Output the [X, Y] coordinate of the center of the cell containing the given text.  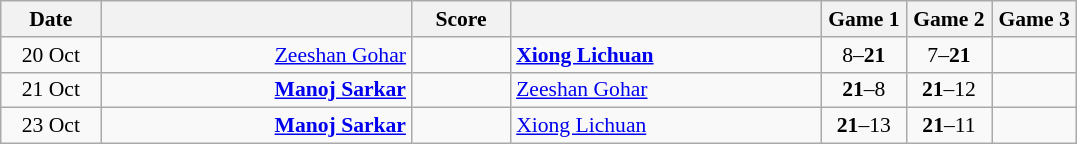
Game 2 [948, 19]
Game 3 [1034, 19]
21–12 [948, 90]
Date [51, 19]
Score [461, 19]
23 Oct [51, 126]
8–21 [864, 55]
7–21 [948, 55]
21–8 [864, 90]
21 Oct [51, 90]
21–13 [864, 126]
Game 1 [864, 19]
20 Oct [51, 55]
21–11 [948, 126]
